Locate the cell with the specified text and output its [x, y] center coordinate. 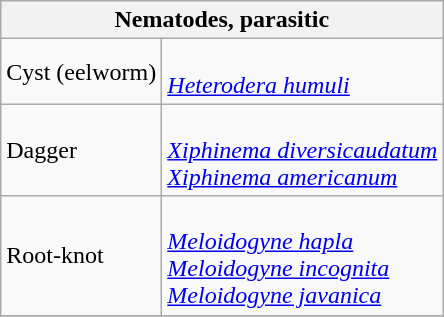
Dagger [82, 150]
Cyst (eelworm) [82, 72]
Meloidogyne hapla Meloidogyne incognita Meloidogyne javanica [302, 256]
Xiphinema diversicaudatum Xiphinema americanum [302, 150]
Nematodes, parasitic [222, 20]
Root-knot [82, 256]
Heterodera humuli [302, 72]
